Scan for the cell matching the given text and deliver its (x, y) coordinate at center. 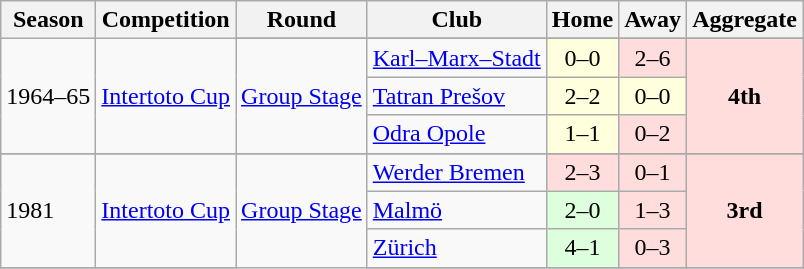
2–2 (582, 96)
Season (48, 20)
Malmö (456, 210)
1–1 (582, 134)
Zürich (456, 248)
2–3 (582, 172)
1964–65 (48, 96)
4th (745, 96)
0–2 (653, 134)
Competition (166, 20)
Away (653, 20)
Tatran Prešov (456, 96)
Odra Opole (456, 134)
0–1 (653, 172)
Round (302, 20)
Home (582, 20)
4–1 (582, 248)
Werder Bremen (456, 172)
1–3 (653, 210)
Aggregate (745, 20)
Karl–Marx–Stadt (456, 58)
0–3 (653, 248)
Club (456, 20)
3rd (745, 210)
1981 (48, 210)
2–6 (653, 58)
2–0 (582, 210)
